Return (x, y) of the center of cell containing provided text 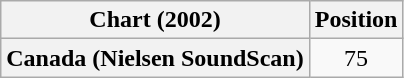
75 (356, 58)
Canada (Nielsen SoundScan) (155, 58)
Chart (2002) (155, 20)
Position (356, 20)
